Identify which cell holds the provided text, then report its (x, y) central coordinate. 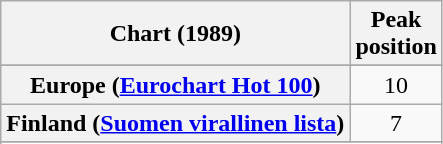
Peakposition (396, 34)
10 (396, 85)
Europe (Eurochart Hot 100) (176, 85)
Finland (Suomen virallinen lista) (176, 123)
Chart (1989) (176, 34)
7 (396, 123)
